Return the (X, Y) coordinate for the center point of the cell that contains the specified text.  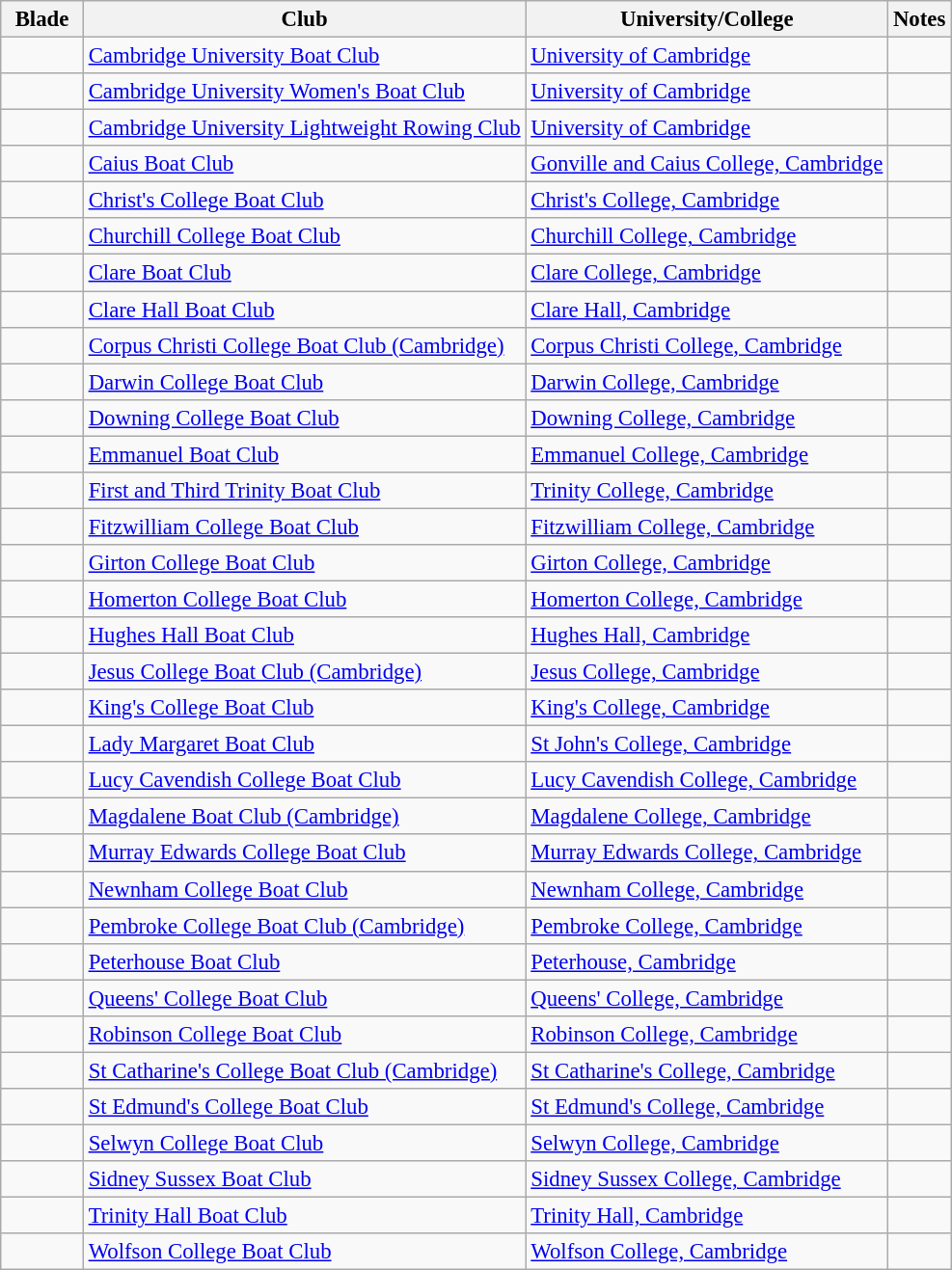
Robinson College Boat Club (305, 1035)
Darwin College, Cambridge (707, 382)
Clare Hall Boat Club (305, 310)
Club (305, 19)
Peterhouse Boat Club (305, 961)
Fitzwilliam College Boat Club (305, 527)
Hughes Hall Boat Club (305, 635)
Trinity College, Cambridge (707, 491)
Lady Margaret Boat Club (305, 744)
St Catharine's College, Cambridge (707, 1070)
Queens' College Boat Club (305, 998)
Sidney Sussex College, Cambridge (707, 1179)
Cambridge University Lightweight Rowing Club (305, 128)
Downing College Boat Club (305, 418)
Downing College, Cambridge (707, 418)
Lucy Cavendish College, Cambridge (707, 780)
Pembroke College, Cambridge (707, 926)
First and Third Trinity Boat Club (305, 491)
Murray Edwards College Boat Club (305, 853)
Newnham College Boat Club (305, 889)
Homerton College Boat Club (305, 599)
Jesus College Boat Club (Cambridge) (305, 672)
Clare Boat Club (305, 273)
St Catharine's College Boat Club (Cambridge) (305, 1070)
Murray Edwards College, Cambridge (707, 853)
Selwyn College, Cambridge (707, 1143)
Blade (42, 19)
King's College Boat Club (305, 708)
Sidney Sussex Boat Club (305, 1179)
Notes (920, 19)
Gonville and Caius College, Cambridge (707, 164)
Clare Hall, Cambridge (707, 310)
King's College, Cambridge (707, 708)
Fitzwilliam College, Cambridge (707, 527)
Corpus Christi College, Cambridge (707, 345)
University/College (707, 19)
Christ's College Boat Club (305, 201)
Jesus College, Cambridge (707, 672)
Peterhouse, Cambridge (707, 961)
Churchill College Boat Club (305, 236)
Churchill College, Cambridge (707, 236)
Emmanuel College, Cambridge (707, 454)
Newnham College, Cambridge (707, 889)
Wolfson College, Cambridge (707, 1252)
Clare College, Cambridge (707, 273)
Robinson College, Cambridge (707, 1035)
Magdalene Boat Club (Cambridge) (305, 817)
Pembroke College Boat Club (Cambridge) (305, 926)
Emmanuel Boat Club (305, 454)
Magdalene College, Cambridge (707, 817)
Trinity Hall, Cambridge (707, 1216)
Caius Boat Club (305, 164)
Homerton College, Cambridge (707, 599)
Darwin College Boat Club (305, 382)
Wolfson College Boat Club (305, 1252)
St John's College, Cambridge (707, 744)
Hughes Hall, Cambridge (707, 635)
St Edmund's College Boat Club (305, 1107)
Cambridge University Boat Club (305, 56)
Cambridge University Women's Boat Club (305, 92)
Selwyn College Boat Club (305, 1143)
Lucy Cavendish College Boat Club (305, 780)
Girton College Boat Club (305, 563)
Corpus Christi College Boat Club (Cambridge) (305, 345)
Trinity Hall Boat Club (305, 1216)
Christ's College, Cambridge (707, 201)
Queens' College, Cambridge (707, 998)
St Edmund's College, Cambridge (707, 1107)
Girton College, Cambridge (707, 563)
